Search for the cell housing the specified text and yield its (x, y) center coordinate. 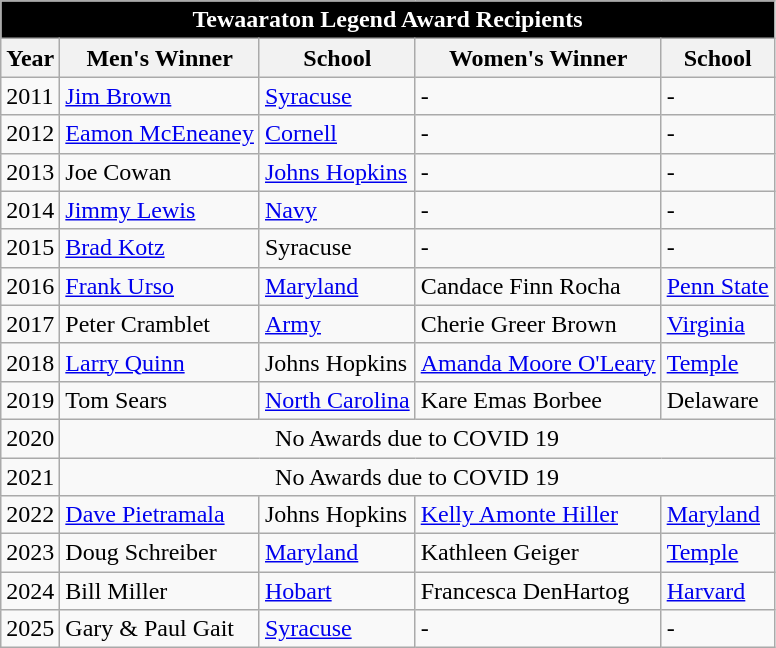
Kare Emas Borbee (538, 400)
2011 (30, 96)
Army (337, 324)
Doug Schreiber (160, 553)
Virginia (718, 324)
Cornell (337, 134)
Gary & Paul Gait (160, 629)
Year (30, 58)
2017 (30, 324)
Joe Cowan (160, 172)
2012 (30, 134)
Bill Miller (160, 591)
Hobart (337, 591)
Kathleen Geiger (538, 553)
Francesca DenHartog (538, 591)
Eamon McEneaney (160, 134)
Frank Urso (160, 286)
Harvard (718, 591)
Brad Kotz (160, 248)
Amanda Moore O'Leary (538, 362)
2019 (30, 400)
Candace Finn Rocha (538, 286)
Delaware (718, 400)
2024 (30, 591)
2023 (30, 553)
Jim Brown (160, 96)
2013 (30, 172)
Navy (337, 210)
2014 (30, 210)
2025 (30, 629)
2020 (30, 438)
2022 (30, 515)
North Carolina (337, 400)
Tewaaraton Legend Award Recipients (388, 20)
Peter Cramblet (160, 324)
2021 (30, 477)
2016 (30, 286)
Tom Sears (160, 400)
Penn State (718, 286)
2018 (30, 362)
Cherie Greer Brown (538, 324)
Kelly Amonte Hiller (538, 515)
Women's Winner (538, 58)
2015 (30, 248)
Dave Pietramala (160, 515)
Jimmy Lewis (160, 210)
Men's Winner (160, 58)
Larry Quinn (160, 362)
